Locate the cell with the specified text and output its (x, y) center coordinate. 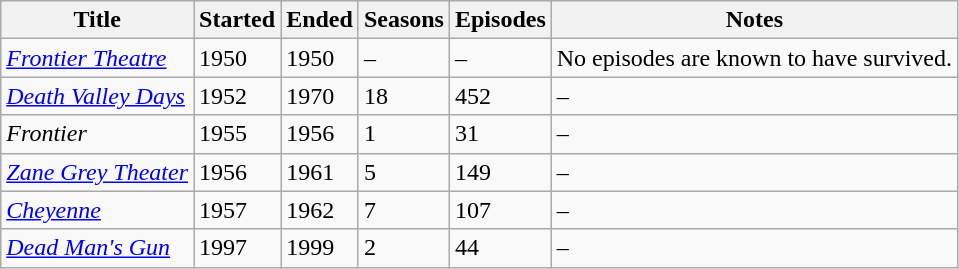
Cheyenne (98, 210)
Zane Grey Theater (98, 172)
Ended (320, 20)
Frontier (98, 134)
1999 (320, 248)
1952 (238, 96)
Dead Man's Gun (98, 248)
7 (404, 210)
Notes (754, 20)
31 (500, 134)
Episodes (500, 20)
149 (500, 172)
Started (238, 20)
1962 (320, 210)
18 (404, 96)
107 (500, 210)
1961 (320, 172)
1 (404, 134)
44 (500, 248)
Seasons (404, 20)
1955 (238, 134)
1997 (238, 248)
2 (404, 248)
1957 (238, 210)
Frontier Theatre (98, 58)
Death Valley Days (98, 96)
1970 (320, 96)
Title (98, 20)
No episodes are known to have survived. (754, 58)
5 (404, 172)
452 (500, 96)
